Pinpoint the cell where the given text exists, returning its [x, y] midpoint coordinate. 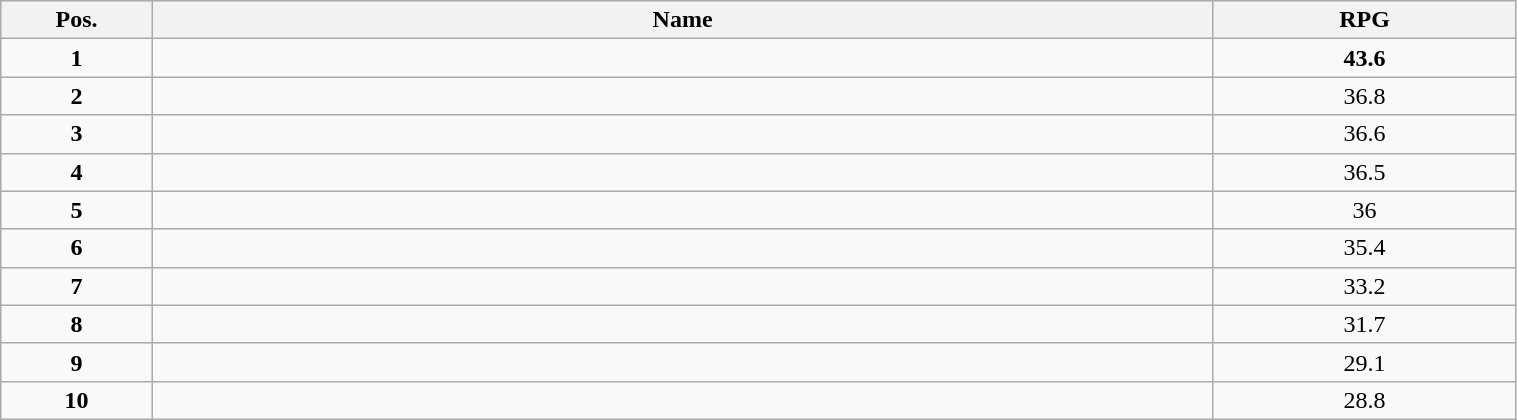
Name [682, 20]
3 [77, 134]
29.1 [1364, 362]
RPG [1364, 20]
8 [77, 324]
36.6 [1364, 134]
43.6 [1364, 58]
28.8 [1364, 400]
36 [1364, 210]
10 [77, 400]
1 [77, 58]
35.4 [1364, 248]
36.5 [1364, 172]
6 [77, 248]
7 [77, 286]
9 [77, 362]
36.8 [1364, 96]
4 [77, 172]
2 [77, 96]
Pos. [77, 20]
31.7 [1364, 324]
5 [77, 210]
33.2 [1364, 286]
